Output the [x, y] coordinate of the center of the cell containing the given text.  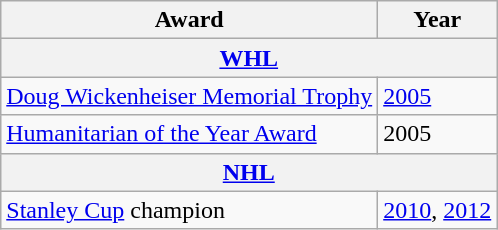
Doug Wickenheiser Memorial Trophy [190, 96]
Year [438, 20]
2010, 2012 [438, 210]
Award [190, 20]
NHL [249, 172]
Stanley Cup champion [190, 210]
Humanitarian of the Year Award [190, 134]
WHL [249, 58]
